Return [x, y] of the center of cell containing provided text 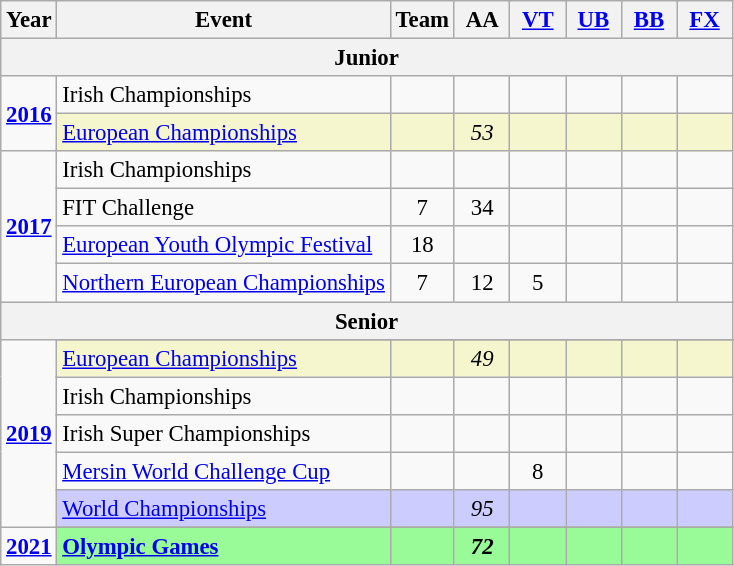
Olympic Games [224, 546]
Senior [367, 321]
VT [538, 20]
34 [482, 208]
AA [482, 20]
49 [482, 358]
Irish Super Championships [224, 433]
2021 [29, 546]
European Youth Olympic Festival [224, 245]
18 [422, 245]
5 [538, 283]
FIT Challenge [224, 208]
Event [224, 20]
2017 [29, 226]
72 [482, 546]
Junior [367, 58]
Year [29, 20]
BB [649, 20]
95 [482, 509]
Team [422, 20]
2016 [29, 114]
UB [594, 20]
53 [482, 133]
12 [482, 283]
2019 [29, 433]
World Championships [224, 509]
Mersin World Challenge Cup [224, 471]
8 [538, 471]
FX [705, 20]
Northern European Championships [224, 283]
